Capture the cell that displays the provided text and extract its [X, Y] central coordinate. 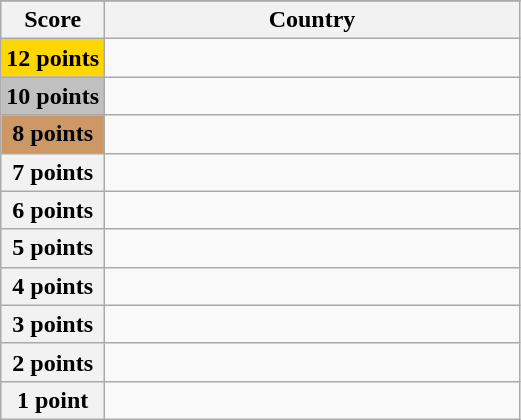
8 points [53, 134]
2 points [53, 362]
3 points [53, 324]
5 points [53, 248]
4 points [53, 286]
1 point [53, 400]
12 points [53, 58]
10 points [53, 96]
Score [53, 20]
6 points [53, 210]
7 points [53, 172]
Country [312, 20]
